Return the (x, y) coordinate for the center point of the cell that contains the specified text.  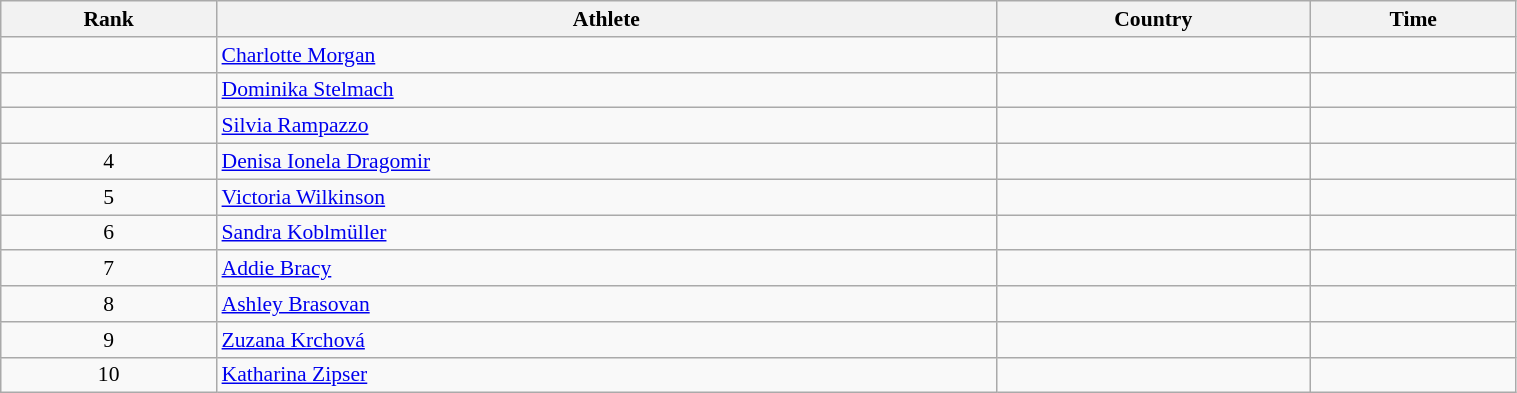
6 (109, 233)
Time (1413, 19)
9 (109, 340)
Ashley Brasovan (607, 304)
Zuzana Krchová (607, 340)
5 (109, 197)
Addie Bracy (607, 269)
7 (109, 269)
Victoria Wilkinson (607, 197)
Athlete (607, 19)
10 (109, 375)
Denisa Ionela Dragomir (607, 162)
Katharina Zipser (607, 375)
Country (1153, 19)
Charlotte Morgan (607, 55)
Dominika Stelmach (607, 90)
Silvia Rampazzo (607, 126)
Sandra Koblmüller (607, 233)
8 (109, 304)
Rank (109, 19)
4 (109, 162)
